Detect which cell encompasses the target text, then output its (X, Y) center coordinate. 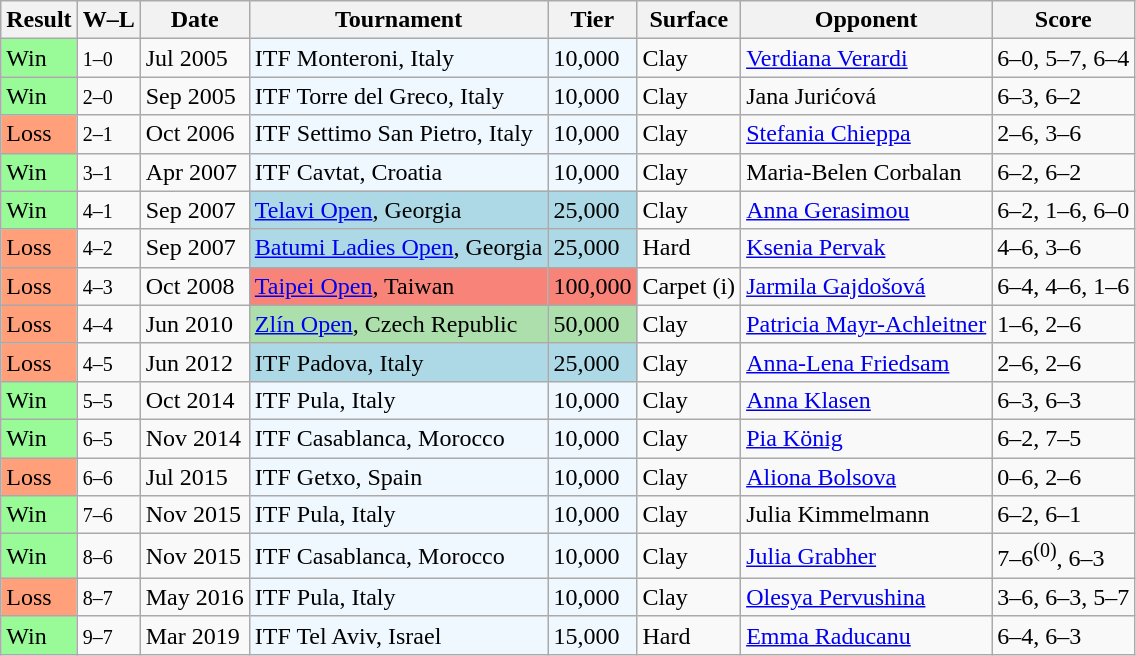
4–5 (108, 362)
ITF Settimo San Pietro, Italy (398, 134)
Aliona Bolsova (866, 477)
Mar 2019 (194, 635)
7–6 (108, 515)
6–4, 6–3 (1064, 635)
Patricia Mayr-Achleitner (866, 324)
ITF Cavtat, Croatia (398, 172)
0–6, 2–6 (1064, 477)
Anna-Lena Friedsam (866, 362)
ITF Padova, Italy (398, 362)
4–3 (108, 286)
Batumi Ladies Open, Georgia (398, 248)
ITF Tel Aviv, Israel (398, 635)
Verdiana Verardi (866, 58)
Surface (689, 20)
Julia Kimmelmann (866, 515)
6–6 (108, 477)
3–1 (108, 172)
Stefania Chieppa (866, 134)
1–0 (108, 58)
Pia König (866, 438)
7–6(0), 6–3 (1064, 556)
6–4, 4–6, 1–6 (1064, 286)
Jarmila Gajdošová (866, 286)
Nov 2014 (194, 438)
2–1 (108, 134)
4–6, 3–6 (1064, 248)
9–7 (108, 635)
W–L (108, 20)
6–2, 6–2 (1064, 172)
100,000 (592, 286)
6–2, 7–5 (1064, 438)
6–2, 6–1 (1064, 515)
Taipei Open, Taiwan (398, 286)
Score (1064, 20)
2–6, 2–6 (1064, 362)
6–3, 6–2 (1064, 96)
Jul 2015 (194, 477)
Ksenia Pervak (866, 248)
Julia Grabher (866, 556)
Maria-Belen Corbalan (866, 172)
4–4 (108, 324)
15,000 (592, 635)
Result (39, 20)
Olesya Pervushina (866, 597)
3–6, 6–3, 5–7 (1064, 597)
Jul 2005 (194, 58)
Jun 2010 (194, 324)
4–1 (108, 210)
Opponent (866, 20)
ITF Monteroni, Italy (398, 58)
1–6, 2–6 (1064, 324)
ITF Getxo, Spain (398, 477)
Tier (592, 20)
ITF Torre del Greco, Italy (398, 96)
Tournament (398, 20)
Oct 2014 (194, 400)
8–7 (108, 597)
Sep 2005 (194, 96)
2–0 (108, 96)
Apr 2007 (194, 172)
Anna Gerasimou (866, 210)
6–0, 5–7, 6–4 (1064, 58)
Jana Jurićová (866, 96)
Emma Raducanu (866, 635)
Anna Klasen (866, 400)
Jun 2012 (194, 362)
6–2, 1–6, 6–0 (1064, 210)
8–6 (108, 556)
May 2016 (194, 597)
2–6, 3–6 (1064, 134)
Oct 2008 (194, 286)
Carpet (i) (689, 286)
6–5 (108, 438)
5–5 (108, 400)
Zlín Open, Czech Republic (398, 324)
Oct 2006 (194, 134)
Telavi Open, Georgia (398, 210)
Date (194, 20)
4–2 (108, 248)
6–3, 6–3 (1064, 400)
50,000 (592, 324)
